Extract the (x, y) coordinate from the center of the cell holding the provided text.  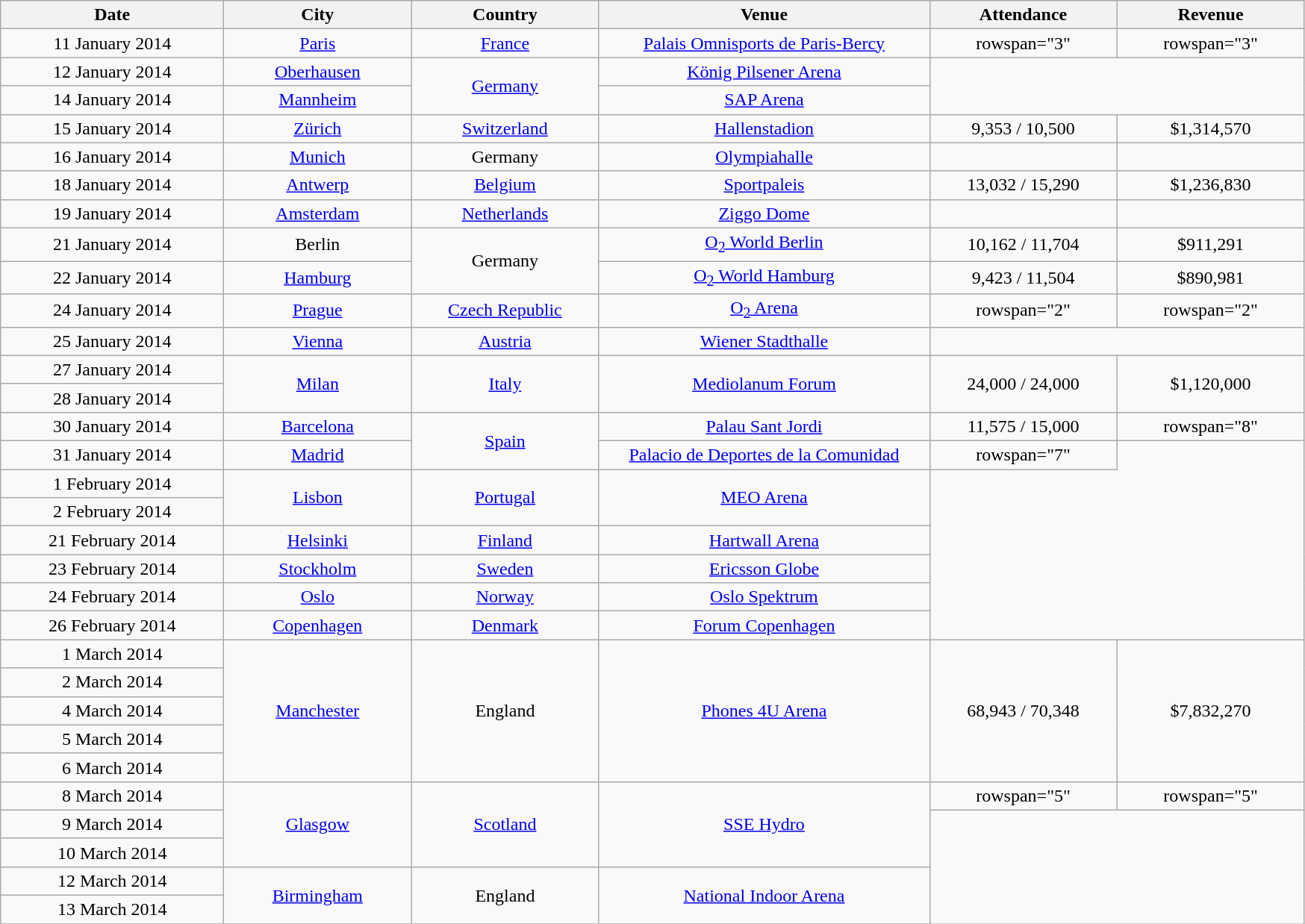
Netherlands (505, 213)
Oslo Spektrum (764, 597)
30 January 2014 (112, 426)
Country (505, 15)
Phones 4U Arena (764, 711)
27 January 2014 (112, 369)
Wiener Stadthalle (764, 341)
O2 Arena (764, 310)
SAP Arena (764, 100)
15 January 2014 (112, 128)
10,162 / 11,704 (1023, 244)
Olympiahalle (764, 157)
O2 World Berlin (764, 244)
25 January 2014 (112, 341)
Italy (505, 384)
Portugal (505, 498)
Belgium (505, 185)
Zürich (318, 128)
Mannheim (318, 100)
$1,120,000 (1211, 384)
9,423 / 11,504 (1023, 278)
31 January 2014 (112, 455)
Madrid (318, 455)
France (505, 43)
Palais Omnisports de Paris-Bercy (764, 43)
Ziggo Dome (764, 213)
19 January 2014 (112, 213)
Milan (318, 384)
28 January 2014 (112, 398)
68,943 / 70,348 (1023, 711)
Hamburg (318, 278)
24 January 2014 (112, 310)
Finland (505, 540)
9,353 / 10,500 (1023, 128)
Oberhausen (318, 72)
Glasgow (318, 824)
18 January 2014 (112, 185)
11,575 / 15,000 (1023, 426)
Forum Copenhagen (764, 625)
Sportpaleis (764, 185)
Munich (318, 157)
Oslo (318, 597)
24,000 / 24,000 (1023, 384)
National Indoor Arena (764, 895)
23 February 2014 (112, 569)
9 March 2014 (112, 824)
Hallenstadion (764, 128)
$1,236,830 (1211, 185)
Switzerland (505, 128)
26 February 2014 (112, 625)
Vienna (318, 341)
rowspan="7" (1023, 455)
Mediolanum Forum (764, 384)
Birmingham (318, 895)
SSE Hydro (764, 824)
Helsinki (318, 540)
Attendance (1023, 15)
Czech Republic (505, 310)
$7,832,270 (1211, 711)
10 March 2014 (112, 852)
Denmark (505, 625)
2 March 2014 (112, 682)
6 March 2014 (112, 767)
MEO Arena (764, 498)
14 January 2014 (112, 100)
Lisbon (318, 498)
Barcelona (318, 426)
13 March 2014 (112, 910)
Paris (318, 43)
11 January 2014 (112, 43)
Scotland (505, 824)
rowspan="8" (1211, 426)
13,032 / 15,290 (1023, 185)
21 February 2014 (112, 540)
12 March 2014 (112, 881)
City (318, 15)
16 January 2014 (112, 157)
Antwerp (318, 185)
$890,981 (1211, 278)
8 March 2014 (112, 796)
Copenhagen (318, 625)
1 March 2014 (112, 654)
Palacio de Deportes de la Comunidad (764, 455)
1 February 2014 (112, 484)
4 March 2014 (112, 711)
Berlin (318, 244)
$1,314,570 (1211, 128)
Spain (505, 440)
Venue (764, 15)
König Pilsener Arena (764, 72)
Hartwall Arena (764, 540)
Prague (318, 310)
O2 World Hamburg (764, 278)
Norway (505, 597)
Revenue (1211, 15)
$911,291 (1211, 244)
Date (112, 15)
Manchester (318, 711)
Sweden (505, 569)
24 February 2014 (112, 597)
12 January 2014 (112, 72)
Stockholm (318, 569)
21 January 2014 (112, 244)
Amsterdam (318, 213)
Ericsson Globe (764, 569)
Palau Sant Jordi (764, 426)
22 January 2014 (112, 278)
5 March 2014 (112, 739)
2 February 2014 (112, 512)
Austria (505, 341)
